Detect which cell encompasses the target text, then output its [x, y] center coordinate. 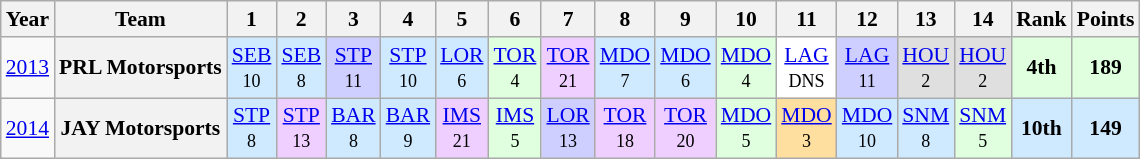
STP11 [354, 68]
MDO7 [626, 68]
9 [686, 19]
IMS5 [514, 128]
Team [140, 19]
LOR6 [462, 68]
MDO3 [806, 128]
2014 [28, 128]
STP10 [408, 68]
TOR18 [626, 128]
LOR13 [568, 128]
11 [806, 19]
8 [626, 19]
189 [1106, 68]
2013 [28, 68]
4 [408, 19]
14 [982, 19]
2 [301, 19]
MDO5 [746, 128]
BAR9 [408, 128]
JAY Motorsports [140, 128]
TOR4 [514, 68]
1 [252, 19]
SNM8 [926, 128]
4th [1042, 68]
13 [926, 19]
3 [354, 19]
MDO10 [868, 128]
BAR8 [354, 128]
Year [28, 19]
SEB8 [301, 68]
SEB10 [252, 68]
10 [746, 19]
10th [1042, 128]
SNM5 [982, 128]
LAG11 [868, 68]
STP8 [252, 128]
Rank [1042, 19]
149 [1106, 128]
6 [514, 19]
5 [462, 19]
TOR21 [568, 68]
PRL Motorsports [140, 68]
12 [868, 19]
MDO4 [746, 68]
Points [1106, 19]
LAGDNS [806, 68]
STP13 [301, 128]
MDO6 [686, 68]
IMS21 [462, 128]
TOR20 [686, 128]
7 [568, 19]
